Return (X, Y) of the center of cell containing provided text 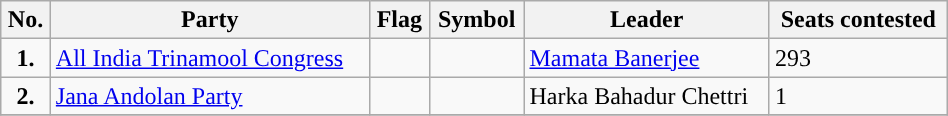
Leader (646, 20)
2. (26, 96)
Party (210, 20)
Harka Bahadur Chettri (646, 96)
1. (26, 58)
Seats contested (858, 20)
Symbol (476, 20)
No. (26, 20)
Jana Andolan Party (210, 96)
Mamata Banerjee (646, 58)
All India Trinamool Congress (210, 58)
293 (858, 58)
Flag (399, 20)
1 (858, 96)
